Extract the [x, y] coordinate from the center of the cell holding the provided text.  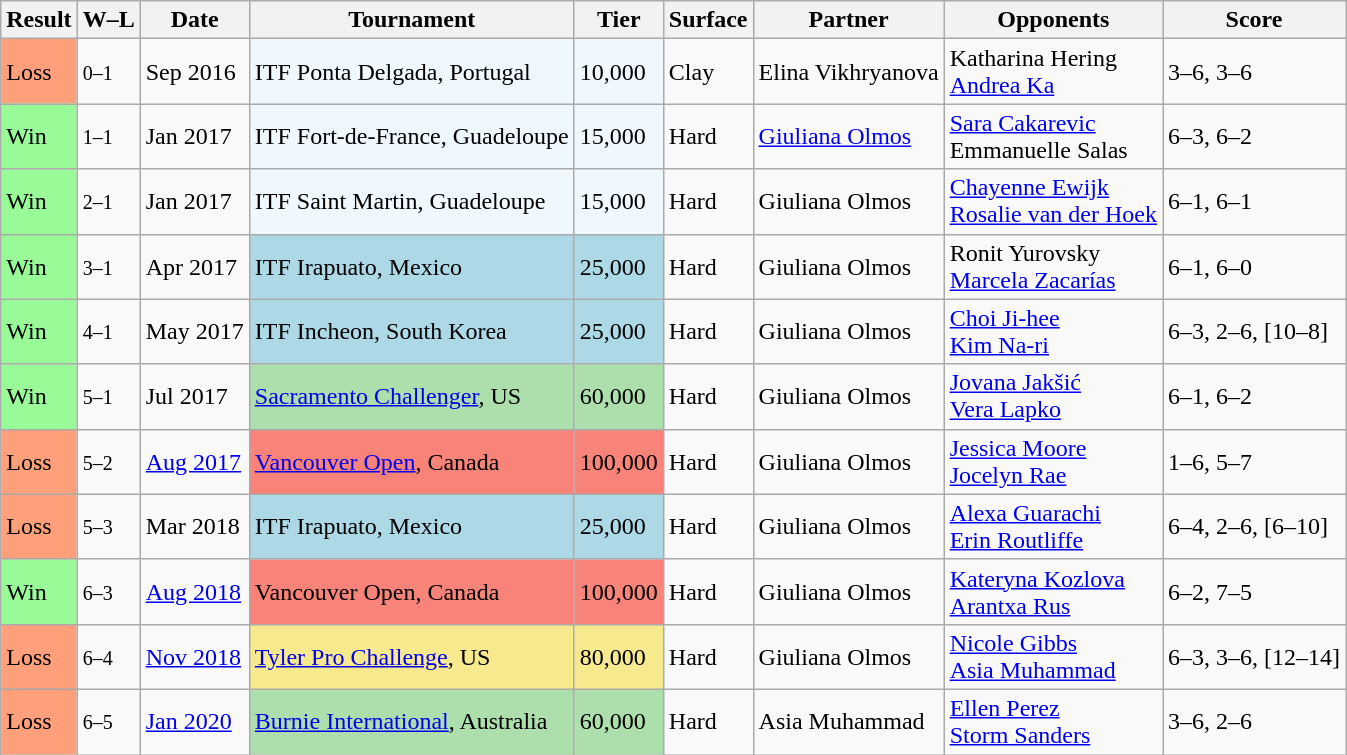
Katharina Hering Andrea Ka [1053, 72]
Kateryna Kozlova Arantxa Rus [1053, 592]
Sacramento Challenger, US [412, 396]
6–1, 6–1 [1254, 202]
4–1 [108, 332]
Elina Vikhryanova [848, 72]
0–1 [108, 72]
Jovana Jakšić Vera Lapko [1053, 396]
Ellen Perez Storm Sanders [1053, 722]
Tyler Pro Challenge, US [412, 656]
Clay [708, 72]
Burnie International, Australia [412, 722]
Apr 2017 [194, 266]
Mar 2018 [194, 526]
ITF Ponta Delgada, Portugal [412, 72]
6–3, 2–6, [10–8] [1254, 332]
10,000 [618, 72]
Opponents [1053, 20]
Ronit Yurovsky Marcela Zacarías [1053, 266]
May 2017 [194, 332]
Tournament [412, 20]
80,000 [618, 656]
3–6, 3–6 [1254, 72]
Asia Muhammad [848, 722]
2–1 [108, 202]
6–4 [108, 656]
3–6, 2–6 [1254, 722]
Jul 2017 [194, 396]
3–1 [108, 266]
6–3 [108, 592]
6–3, 6–2 [1254, 136]
Nicole Gibbs Asia Muhammad [1053, 656]
Partner [848, 20]
Aug 2017 [194, 462]
6–4, 2–6, [6–10] [1254, 526]
Choi Ji-hee Kim Na-ri [1053, 332]
5–3 [108, 526]
Result [39, 20]
Jan 2020 [194, 722]
Tier [618, 20]
ITF Incheon, South Korea [412, 332]
ITF Saint Martin, Guadeloupe [412, 202]
Chayenne Ewijk Rosalie van der Hoek [1053, 202]
6–1, 6–0 [1254, 266]
Sep 2016 [194, 72]
Date [194, 20]
1–6, 5–7 [1254, 462]
Sara Cakarevic Emmanuelle Salas [1053, 136]
Nov 2018 [194, 656]
6–3, 3–6, [12–14] [1254, 656]
Surface [708, 20]
ITF Fort-de-France, Guadeloupe [412, 136]
Alexa Guarachi Erin Routliffe [1053, 526]
5–1 [108, 396]
6–2, 7–5 [1254, 592]
Jessica Moore Jocelyn Rae [1053, 462]
Aug 2018 [194, 592]
6–1, 6–2 [1254, 396]
1–1 [108, 136]
W–L [108, 20]
Score [1254, 20]
5–2 [108, 462]
6–5 [108, 722]
